Provide the [x, y] coordinate of the cell's center where the given text is located.  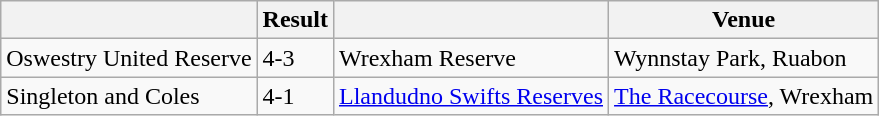
Wrexham Reserve [470, 58]
Result [295, 20]
Singleton and Coles [129, 96]
4-1 [295, 96]
Oswestry United Reserve [129, 58]
The Racecourse, Wrexham [744, 96]
Llandudno Swifts Reserves [470, 96]
4-3 [295, 58]
Venue [744, 20]
Wynnstay Park, Ruabon [744, 58]
